Provide the (x, y) coordinate of the cell's center where the given text is located.  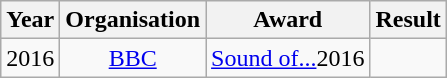
Result (408, 20)
2016 (30, 58)
Award (288, 20)
Organisation (133, 20)
BBC (133, 58)
Year (30, 20)
Sound of...2016 (288, 58)
